Determine the [x, y] coordinate at the center of the cell enclosing the given text.  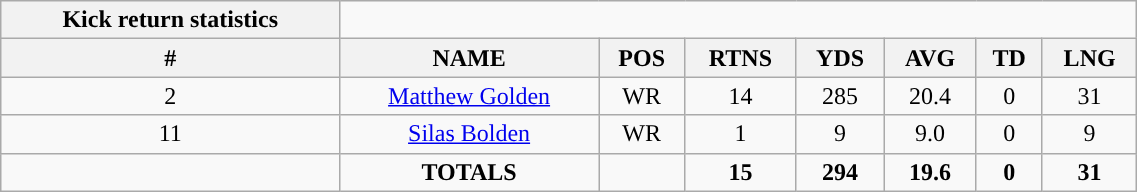
NAME [470, 58]
285 [840, 96]
Kick return statistics [170, 20]
YDS [840, 58]
15 [740, 172]
LNG [1089, 58]
TOTALS [470, 172]
Silas Bolden [470, 134]
1 [740, 134]
TD [1009, 58]
RTNS [740, 58]
2 [170, 96]
POS [641, 58]
Matthew Golden [470, 96]
294 [840, 172]
20.4 [930, 96]
14 [740, 96]
11 [170, 134]
AVG [930, 58]
19.6 [930, 172]
9.0 [930, 134]
# [170, 58]
